Provide the [x, y] coordinate of the cell's center where the given text is located.  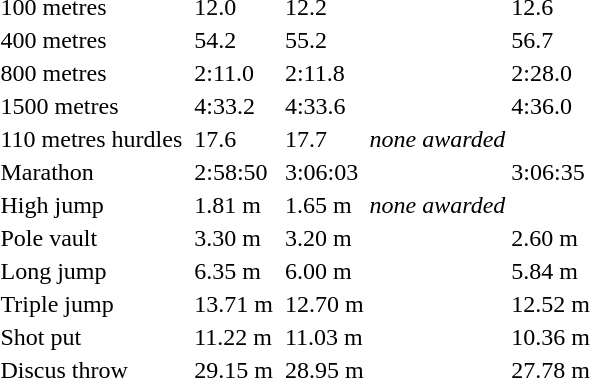
3.20 m [324, 238]
6.00 m [324, 271]
11.22 m [234, 337]
54.2 [234, 40]
6.35 m [234, 271]
13.71 m [234, 304]
1.65 m [324, 205]
17.7 [324, 139]
2:11.8 [324, 73]
1.81 m [234, 205]
17.6 [234, 139]
3.30 m [234, 238]
55.2 [324, 40]
12.70 m [324, 304]
11.03 m [324, 337]
4:33.2 [234, 106]
2:11.0 [234, 73]
3:06:03 [324, 172]
4:33.6 [324, 106]
2:58:50 [234, 172]
